For the text-containing cell, return its midpoint in [X, Y] coordinate format. 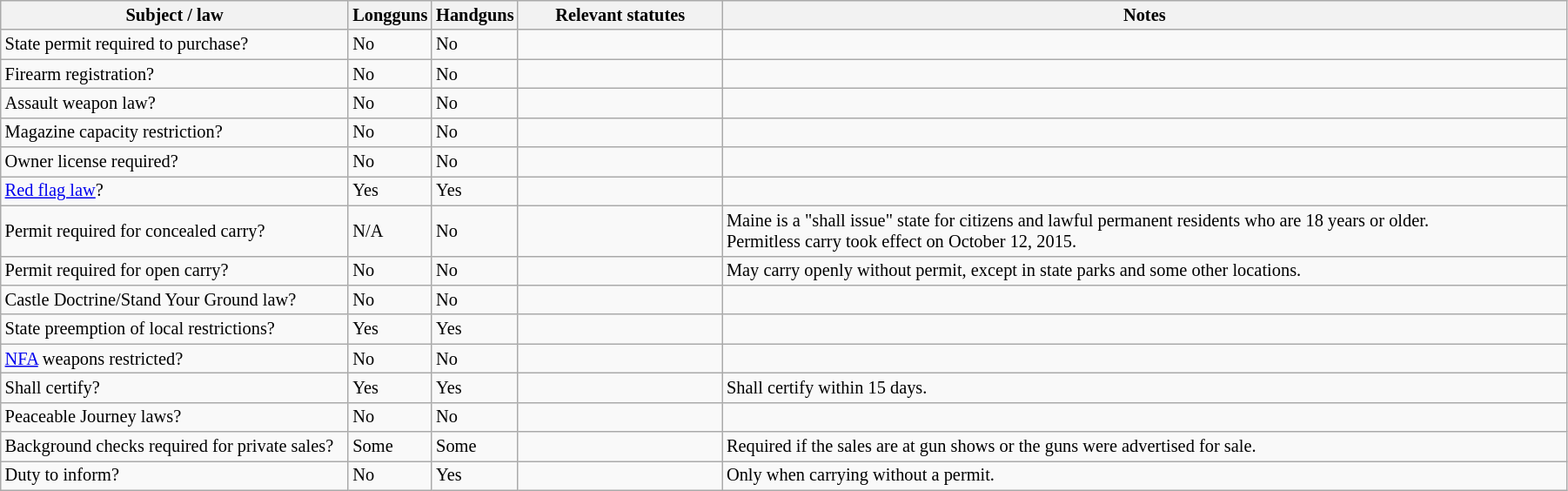
Permit required for concealed carry? [175, 231]
Permit required for open carry? [175, 271]
Relevant statutes [620, 15]
Castle Doctrine/Stand Your Ground law? [175, 299]
Longguns [390, 15]
Notes [1144, 15]
State permit required to purchase? [175, 44]
Shall certify? [175, 387]
N/A [390, 231]
Required if the sales are at gun shows or the guns were advertised for sale. [1144, 447]
Peaceable Journey laws? [175, 417]
Red flag law? [175, 191]
Background checks required for private sales? [175, 447]
Subject / law [175, 15]
Shall certify within 15 days. [1144, 387]
Handguns [475, 15]
May carry openly without permit, except in state parks and some other locations. [1144, 271]
Firearm registration? [175, 74]
Magazine capacity restriction? [175, 132]
NFA weapons restricted? [175, 359]
Assault weapon law? [175, 103]
Only when carrying without a permit. [1144, 475]
Owner license required? [175, 162]
Duty to inform? [175, 475]
State preemption of local restrictions? [175, 329]
